Pinpoint the cell where the given text exists, returning its [X, Y] midpoint coordinate. 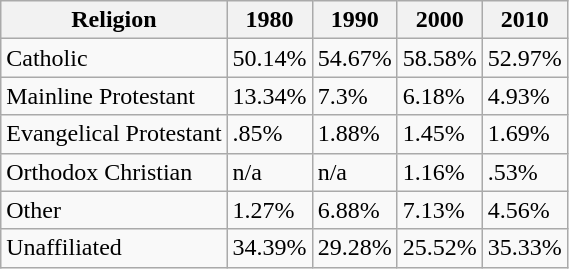
.53% [524, 172]
Orthodox Christian [114, 172]
Mainline Protestant [114, 96]
6.18% [440, 96]
50.14% [270, 58]
35.33% [524, 248]
1.16% [440, 172]
4.93% [524, 96]
34.39% [270, 248]
1.27% [270, 210]
Evangelical Protestant [114, 134]
Other [114, 210]
4.56% [524, 210]
6.88% [354, 210]
1.45% [440, 134]
29.28% [354, 248]
2010 [524, 20]
52.97% [524, 58]
Catholic [114, 58]
13.34% [270, 96]
1980 [270, 20]
58.58% [440, 58]
54.67% [354, 58]
7.13% [440, 210]
1990 [354, 20]
25.52% [440, 248]
Religion [114, 20]
.85% [270, 134]
1.88% [354, 134]
1.69% [524, 134]
Unaffiliated [114, 248]
2000 [440, 20]
7.3% [354, 96]
